Output the (x, y) coordinate of the center of the cell containing the given text.  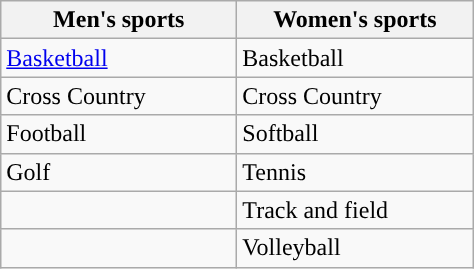
Volleyball (355, 248)
Football (119, 134)
Men's sports (119, 20)
Softball (355, 134)
Women's sports (355, 20)
Track and field (355, 210)
Golf (119, 172)
Tennis (355, 172)
